Capture the cell that displays the provided text and extract its [X, Y] central coordinate. 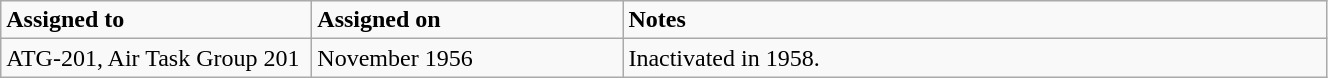
Assigned to [156, 20]
Assigned on [468, 20]
Inactivated in 1958. [975, 58]
Notes [975, 20]
November 1956 [468, 58]
ATG-201, Air Task Group 201 [156, 58]
